Extract the [X, Y] coordinate from the center of the cell holding the provided text.  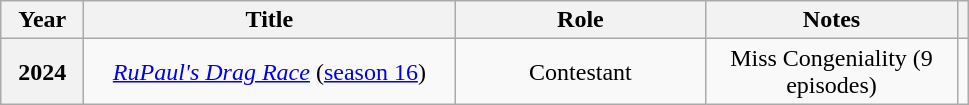
Title [270, 20]
RuPaul's Drag Race (season 16) [270, 72]
Role [580, 20]
Notes [832, 20]
Contestant [580, 72]
Year [42, 20]
2024 [42, 72]
Miss Congeniality (9 episodes) [832, 72]
